Extract the (X, Y) coordinate from the center of the cell holding the provided text.  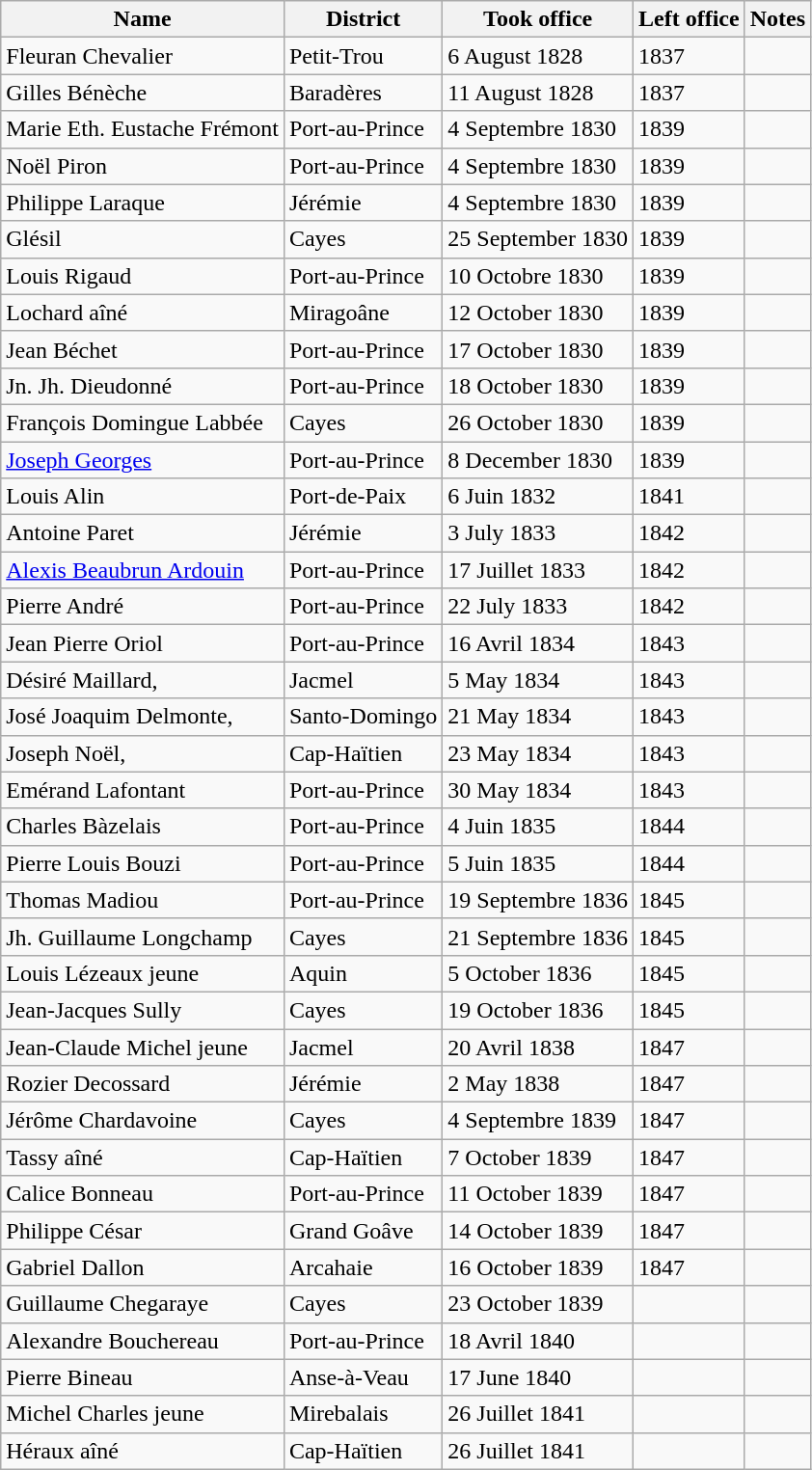
Alexandre Bouchereau (143, 1341)
11 October 1839 (538, 1194)
Jérôme Chardavoine (143, 1121)
Michel Charles jeune (143, 1414)
6 Juin 1832 (538, 497)
Miragoâne (363, 313)
18 October 1830 (538, 386)
12 October 1830 (538, 313)
Jean Pierre Oriol (143, 643)
18 Avril 1840 (538, 1341)
Jean-Claude Michel jeune (143, 1047)
Philippe Laraque (143, 203)
Jean Béchet (143, 349)
Marie Eth. Eustache Frémont (143, 129)
10 Octobre 1830 (538, 276)
19 Septembre 1836 (538, 900)
21 May 1834 (538, 717)
5 October 1836 (538, 973)
5 May 1834 (538, 680)
Alexis Beaubrun Ardouin (143, 570)
1841 (689, 497)
14 October 1839 (538, 1231)
30 May 1834 (538, 790)
District (363, 19)
Louis Rigaud (143, 276)
Gabriel Dallon (143, 1267)
Took office (538, 19)
Baradères (363, 93)
Calice Bonneau (143, 1194)
7 October 1839 (538, 1157)
Antoine Paret (143, 533)
Philippe César (143, 1231)
José Joaquim Delmonte, (143, 717)
Petit-Trou (363, 56)
Aquin (363, 973)
Arcahaie (363, 1267)
23 October 1839 (538, 1304)
Jean-Jacques Sully (143, 1010)
Héraux aîné (143, 1451)
4 Juin 1835 (538, 827)
Left office (689, 19)
Jh. Guillaume Longchamp (143, 937)
8 December 1830 (538, 460)
Name (143, 19)
17 Juillet 1833 (538, 570)
20 Avril 1838 (538, 1047)
Grand Goâve (363, 1231)
Pierre Louis Bouzi (143, 863)
Mirebalais (363, 1414)
Guillaume Chegaraye (143, 1304)
Charles Bàzelais (143, 827)
Pierre Bineau (143, 1377)
Joseph Noël, (143, 753)
16 Avril 1834 (538, 643)
23 May 1834 (538, 753)
11 August 1828 (538, 93)
François Domingue Labbée (143, 422)
Pierre André (143, 607)
Noël Piron (143, 166)
16 October 1839 (538, 1267)
22 July 1833 (538, 607)
Anse-à-Veau (363, 1377)
Jn. Jh. Dieudonné (143, 386)
Louis Alin (143, 497)
26 October 1830 (538, 422)
2 May 1838 (538, 1084)
5 Juin 1835 (538, 863)
Désiré Maillard, (143, 680)
Tassy aîné (143, 1157)
3 July 1833 (538, 533)
Port-de-Paix (363, 497)
19 October 1836 (538, 1010)
Rozier Decossard (143, 1084)
4 Septembre 1839 (538, 1121)
Lochard aîné (143, 313)
Joseph Georges (143, 460)
17 October 1830 (538, 349)
17 June 1840 (538, 1377)
Fleuran Chevalier (143, 56)
Thomas Madiou (143, 900)
25 September 1830 (538, 239)
Glésil (143, 239)
Gilles Bénèche (143, 93)
Louis Lézeaux jeune (143, 973)
6 August 1828 (538, 56)
Notes (777, 19)
Santo-Domingo (363, 717)
Emérand Lafontant (143, 790)
21 Septembre 1836 (538, 937)
